Scan for the cell matching the given text and deliver its (X, Y) coordinate at center. 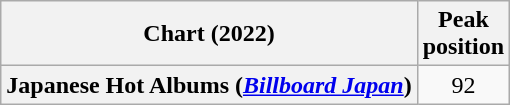
Chart (2022) (209, 34)
Peakposition (463, 34)
92 (463, 85)
Japanese Hot Albums (Billboard Japan) (209, 85)
